Search for the cell housing the specified text and yield its [x, y] center coordinate. 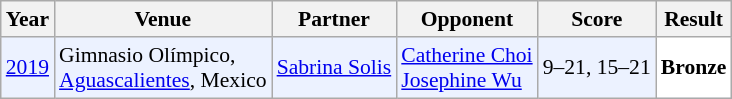
Result [694, 19]
Sabrina Solis [334, 68]
Opponent [466, 19]
Catherine Choi Josephine Wu [466, 68]
Score [597, 19]
9–21, 15–21 [597, 68]
Gimnasio Olímpico,Aguascalientes, Mexico [163, 68]
Partner [334, 19]
Bronze [694, 68]
Venue [163, 19]
2019 [28, 68]
Year [28, 19]
